Find where the given text appears and provide that cell's center as (x, y) coordinate. 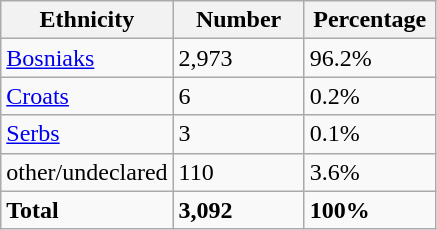
0.1% (370, 134)
96.2% (370, 58)
3 (238, 134)
Percentage (370, 20)
Number (238, 20)
Total (87, 210)
Ethnicity (87, 20)
Serbs (87, 134)
Bosniaks (87, 58)
2,973 (238, 58)
6 (238, 96)
other/undeclared (87, 172)
3.6% (370, 172)
110 (238, 172)
0.2% (370, 96)
100% (370, 210)
Croats (87, 96)
3,092 (238, 210)
